Extract the (x, y) coordinate from the center of the cell holding the provided text.  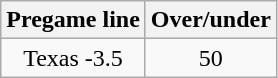
Texas -3.5 (74, 58)
50 (210, 58)
Pregame line (74, 20)
Over/under (210, 20)
